For the text-containing cell, return its midpoint in (x, y) coordinate format. 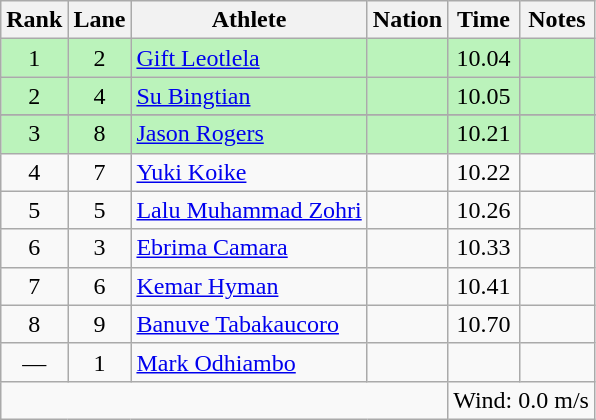
Lalu Muhammad Zohri (249, 210)
9 (100, 324)
Wind: 0.0 m/s (522, 400)
Jason Rogers (249, 134)
Su Bingtian (249, 96)
Time (484, 20)
Ebrima Camara (249, 248)
Gift Leotlela (249, 58)
10.22 (484, 172)
10.70 (484, 324)
10.26 (484, 210)
10.21 (484, 134)
Banuve Tabakaucoro (249, 324)
Yuki Koike (249, 172)
10.41 (484, 286)
Lane (100, 20)
Rank (34, 20)
Mark Odhiambo (249, 362)
10.04 (484, 58)
Notes (556, 20)
Kemar Hyman (249, 286)
Athlete (249, 20)
Nation (407, 20)
10.33 (484, 248)
— (34, 362)
10.05 (484, 96)
